From the cell containing the given text, extract its center point as [X, Y] coordinate. 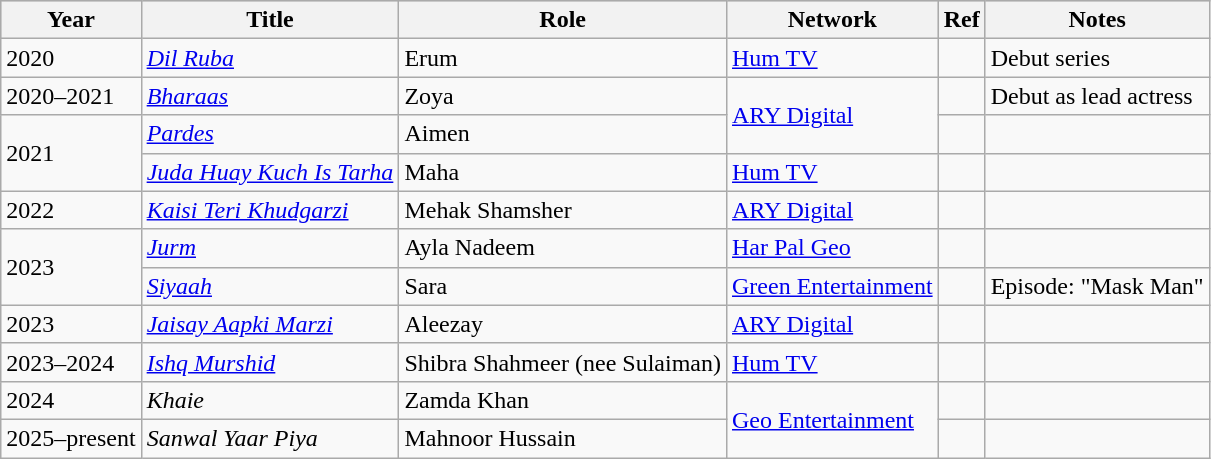
Debut as lead actress [1097, 96]
2023–2024 [71, 362]
Network [832, 20]
Juda Huay Kuch Is Tarha [270, 172]
Debut series [1097, 58]
2024 [71, 400]
Maha [563, 172]
2021 [71, 153]
2025–present [71, 438]
Aleezay [563, 324]
Siyaah [270, 286]
Pardes [270, 134]
Har Pal Geo [832, 248]
2020 [71, 58]
Mehak Shamsher [563, 210]
Role [563, 20]
2022 [71, 210]
Erum [563, 58]
Zoya [563, 96]
Khaie [270, 400]
Ref [962, 20]
Green Entertainment [832, 286]
Dil Ruba [270, 58]
Aimen [563, 134]
Episode: "Mask Man" [1097, 286]
Zamda Khan [563, 400]
Geo Entertainment [832, 419]
Sanwal Yaar Piya [270, 438]
Ishq Murshid [270, 362]
Jaisay Aapki Marzi [270, 324]
Shibra Shahmeer (nee Sulaiman) [563, 362]
Jurm [270, 248]
Year [71, 20]
Mahnoor Hussain [563, 438]
Kaisi Teri Khudgarzi [270, 210]
Bharaas [270, 96]
Title [270, 20]
2020–2021 [71, 96]
Ayla Nadeem [563, 248]
Sara [563, 286]
Notes [1097, 20]
